Detect which cell encompasses the target text, then output its (X, Y) center coordinate. 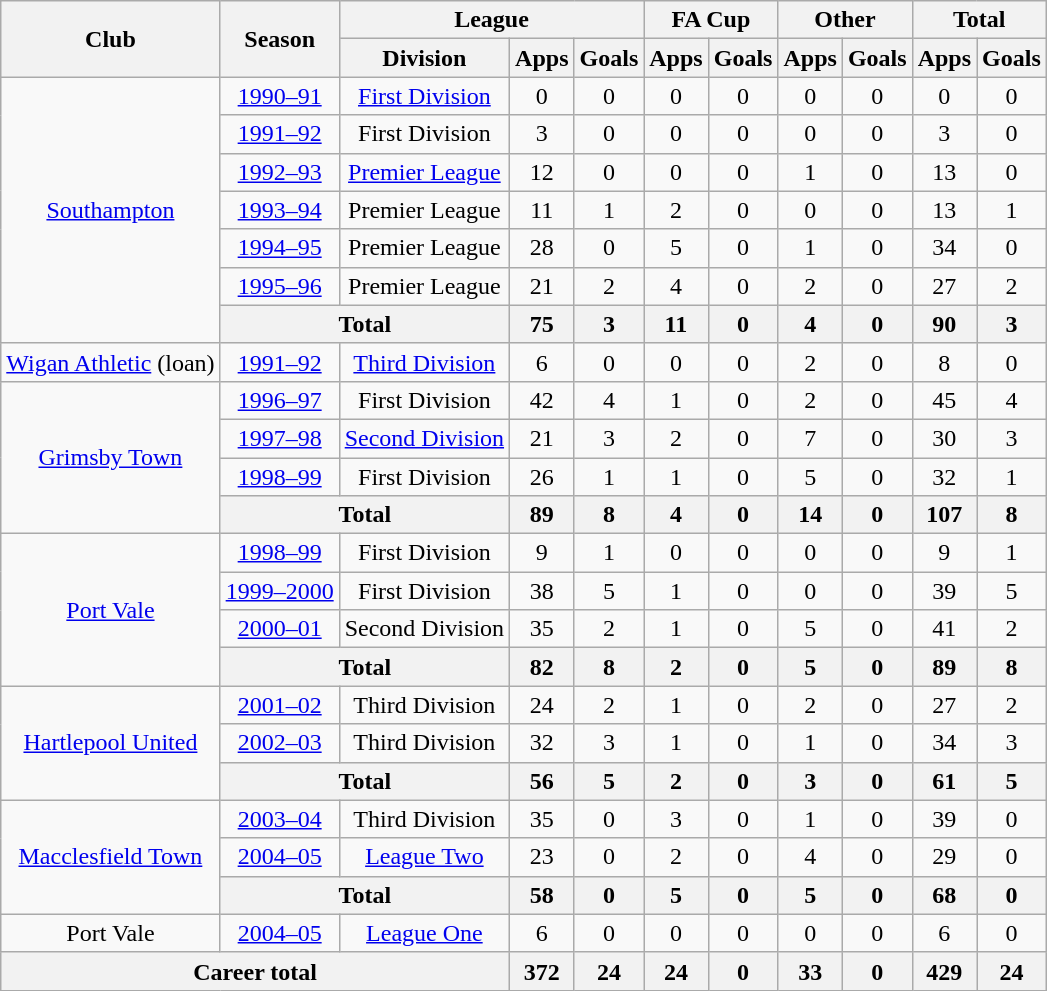
1993–94 (280, 210)
Division (424, 58)
Wigan Athletic (loan) (110, 362)
League One (424, 933)
1997–98 (280, 438)
Hartlepool United (110, 743)
2003–04 (280, 819)
45 (944, 400)
Club (110, 39)
League (492, 20)
Career total (256, 971)
1992–93 (280, 172)
42 (542, 400)
Grimsby Town (110, 457)
429 (944, 971)
29 (944, 857)
FA Cup (711, 20)
28 (542, 248)
2002–03 (280, 743)
41 (944, 629)
1994–95 (280, 248)
90 (944, 324)
1999–2000 (280, 591)
Macclesfield Town (110, 857)
2001–02 (280, 705)
1990–91 (280, 96)
38 (542, 591)
107 (944, 515)
14 (810, 515)
58 (542, 895)
56 (542, 781)
372 (542, 971)
2000–01 (280, 629)
1995–96 (280, 286)
26 (542, 477)
League Two (424, 857)
30 (944, 438)
82 (542, 667)
23 (542, 857)
33 (810, 971)
12 (542, 172)
68 (944, 895)
Other (845, 20)
Southampton (110, 210)
61 (944, 781)
75 (542, 324)
1996–97 (280, 400)
Season (280, 39)
7 (810, 438)
